Find where the given text appears and provide that cell's center as (X, Y) coordinate. 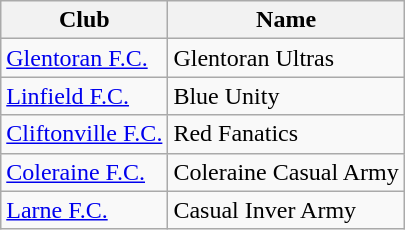
Glentoran F.C. (84, 58)
Glentoran Ultras (286, 58)
Casual Inver Army (286, 210)
Red Fanatics (286, 134)
Name (286, 20)
Coleraine F.C. (84, 172)
Cliftonville F.C. (84, 134)
Coleraine Casual Army (286, 172)
Blue Unity (286, 96)
Club (84, 20)
Linfield F.C. (84, 96)
Larne F.C. (84, 210)
